Search for the cell housing the specified text and yield its [x, y] center coordinate. 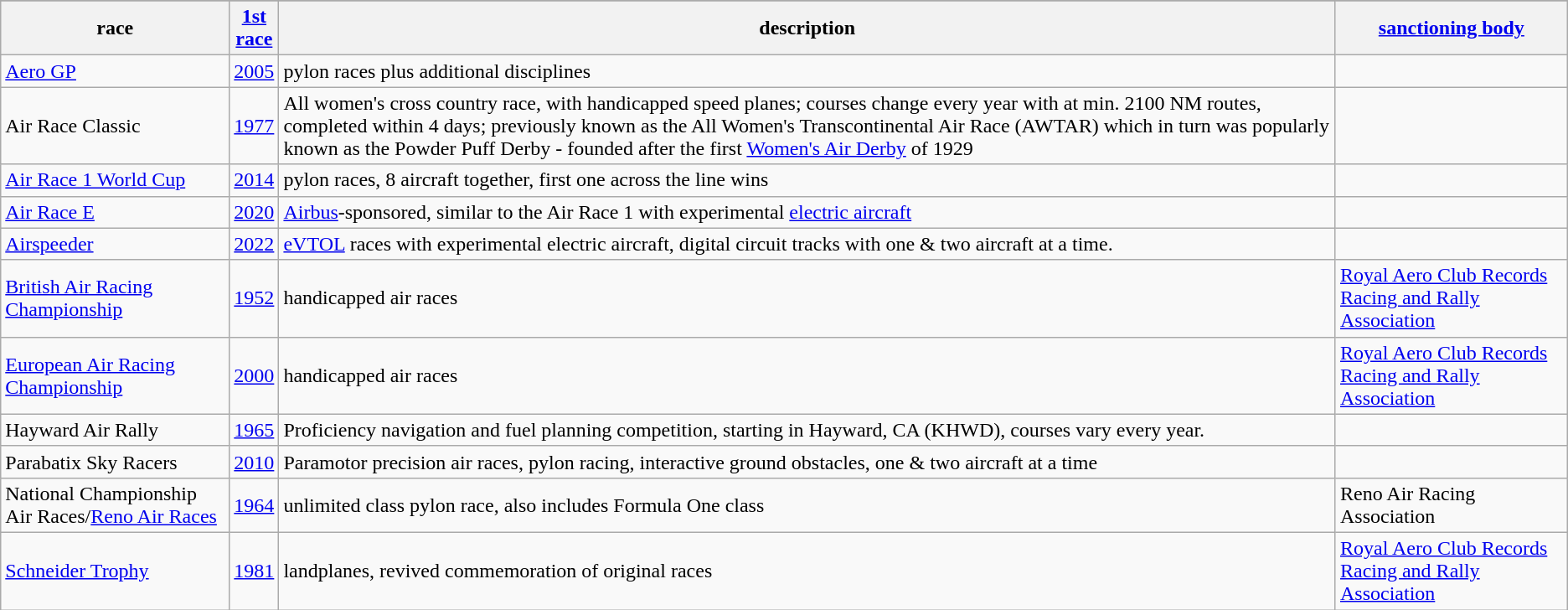
Proficiency navigation and fuel planning competition, starting in Hayward, CA (KHWD), courses vary every year. [807, 430]
1strace [255, 28]
1977 [255, 126]
unlimited class pylon race, also includes Formula One class [807, 504]
Reno Air Racing Association [1451, 504]
eVTOL races with experimental electric aircraft, digital circuit tracks with one & two aircraft at a time. [807, 244]
1964 [255, 504]
Air Race Classic [116, 126]
1965 [255, 430]
2022 [255, 244]
2005 [255, 71]
description [807, 28]
pylon races, 8 aircraft together, first one across the line wins [807, 180]
2010 [255, 462]
European Air Racing Championship [116, 375]
Hayward Air Rally [116, 430]
Airbus-sponsored, similar to the Air Race 1 with experimental electric aircraft [807, 212]
sanctioning body [1451, 28]
British Air Racing Championship [116, 298]
race [116, 28]
Air Race E [116, 212]
Aero GP [116, 71]
Air Race 1 World Cup [116, 180]
2000 [255, 375]
Paramotor precision air races, pylon racing, interactive ground obstacles, one & two aircraft at a time [807, 462]
1981 [255, 571]
2014 [255, 180]
landplanes, revived commemoration of original races [807, 571]
Parabatix Sky Racers [116, 462]
Airspeeder [116, 244]
Schneider Trophy [116, 571]
pylon races plus additional disciplines [807, 71]
National Championship Air Races/Reno Air Races [116, 504]
2020 [255, 212]
1952 [255, 298]
